Output the [X, Y] coordinate of the center of the cell containing the given text.  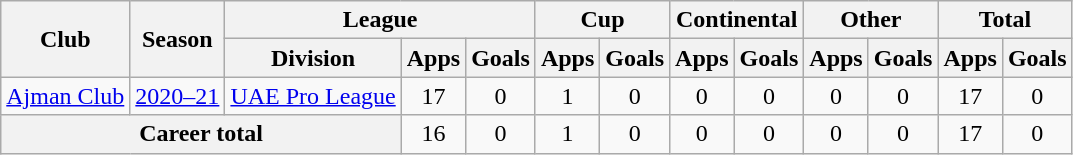
16 [433, 134]
Cup [602, 20]
UAE Pro League [313, 96]
Other [871, 20]
Club [66, 39]
Continental [737, 20]
2020–21 [178, 96]
Ajman Club [66, 96]
Season [178, 39]
Career total [201, 134]
Total [1005, 20]
Division [313, 58]
League [380, 20]
